Return the [x, y] coordinate for the center point of the cell that contains the specified text.  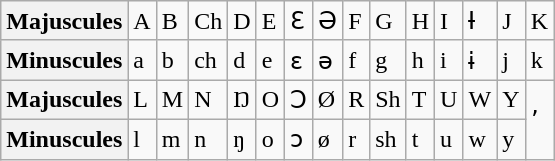
ɛ [299, 60]
Ɔ [299, 100]
w [480, 139]
G [388, 21]
ɔ [299, 139]
m [172, 139]
M [172, 100]
ch [208, 60]
O [270, 100]
I [449, 21]
T [420, 100]
l [142, 139]
y [511, 139]
Ø [328, 100]
u [449, 139]
Sh [388, 100]
d [242, 60]
j [511, 60]
f [356, 60]
K [539, 21]
ʼ [539, 120]
A [142, 21]
h [420, 60]
b [172, 60]
B [172, 21]
k [539, 60]
Ch [208, 21]
i [449, 60]
sh [388, 139]
ə [328, 60]
U [449, 100]
Ɨ [480, 21]
Ŋ [242, 100]
a [142, 60]
e [270, 60]
Y [511, 100]
E [270, 21]
o [270, 139]
ŋ [242, 139]
ɨ [480, 60]
Ɛ [299, 21]
ø [328, 139]
Ə [328, 21]
D [242, 21]
J [511, 21]
r [356, 139]
n [208, 139]
F [356, 21]
L [142, 100]
N [208, 100]
R [356, 100]
W [480, 100]
g [388, 60]
t [420, 139]
H [420, 21]
